Return (x, y) of the center of cell containing provided text 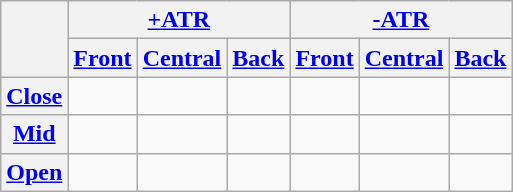
+ATR (179, 20)
Close (34, 96)
Open (34, 172)
-ATR (401, 20)
Mid (34, 134)
